Search for the cell housing the specified text and yield its (x, y) center coordinate. 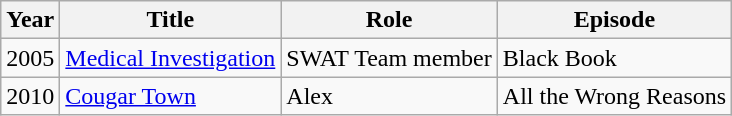
Episode (614, 20)
All the Wrong Reasons (614, 96)
Cougar Town (170, 96)
Role (389, 20)
Alex (389, 96)
2010 (30, 96)
Title (170, 20)
Black Book (614, 58)
Medical Investigation (170, 58)
Year (30, 20)
SWAT Team member (389, 58)
2005 (30, 58)
